Find where the given text appears and provide that cell's center as (x, y) coordinate. 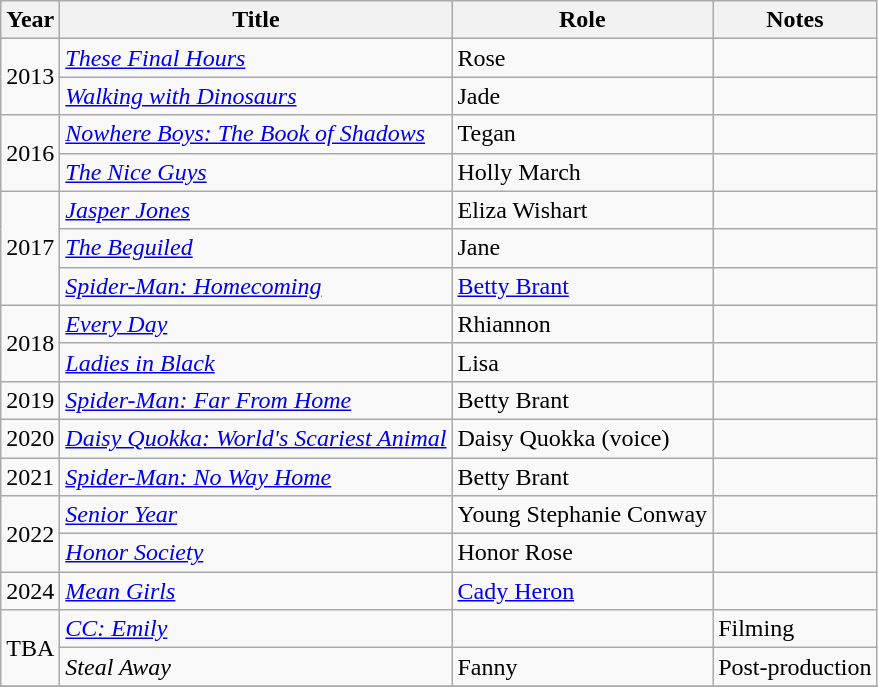
2016 (30, 153)
Jane (582, 248)
2017 (30, 248)
Young Stephanie Conway (582, 515)
Walking with Dinosaurs (256, 96)
These Final Hours (256, 58)
Mean Girls (256, 591)
Lisa (582, 362)
TBA (30, 648)
2019 (30, 400)
Rhiannon (582, 324)
Jasper Jones (256, 210)
Honor Society (256, 553)
Rose (582, 58)
Holly March (582, 172)
2022 (30, 534)
2021 (30, 477)
Daisy Quokka: World's Scariest Animal (256, 438)
Title (256, 20)
Spider-Man: No Way Home (256, 477)
Fanny (582, 667)
Ladies in Black (256, 362)
Every Day (256, 324)
Honor Rose (582, 553)
Senior Year (256, 515)
The Nice Guys (256, 172)
Role (582, 20)
Jade (582, 96)
2018 (30, 343)
2013 (30, 77)
2024 (30, 591)
Eliza Wishart (582, 210)
Filming (795, 629)
Steal Away (256, 667)
Tegan (582, 134)
Post-production (795, 667)
2020 (30, 438)
Daisy Quokka (voice) (582, 438)
Year (30, 20)
Spider-Man: Homecoming (256, 286)
The Beguiled (256, 248)
Nowhere Boys: The Book of Shadows (256, 134)
CC: Emily (256, 629)
Spider-Man: Far From Home (256, 400)
Notes (795, 20)
Cady Heron (582, 591)
